From the cell containing the given text, extract its center point as (X, Y) coordinate. 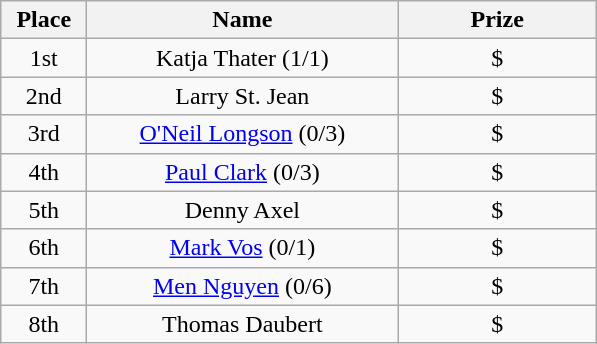
Thomas Daubert (242, 324)
Place (44, 20)
8th (44, 324)
Name (242, 20)
Mark Vos (0/1) (242, 248)
Prize (498, 20)
7th (44, 286)
Larry St. Jean (242, 96)
Paul Clark (0/3) (242, 172)
4th (44, 172)
5th (44, 210)
3rd (44, 134)
1st (44, 58)
2nd (44, 96)
Men Nguyen (0/6) (242, 286)
O'Neil Longson (0/3) (242, 134)
Denny Axel (242, 210)
6th (44, 248)
Katja Thater (1/1) (242, 58)
